Pinpoint the cell where the given text exists, returning its (x, y) midpoint coordinate. 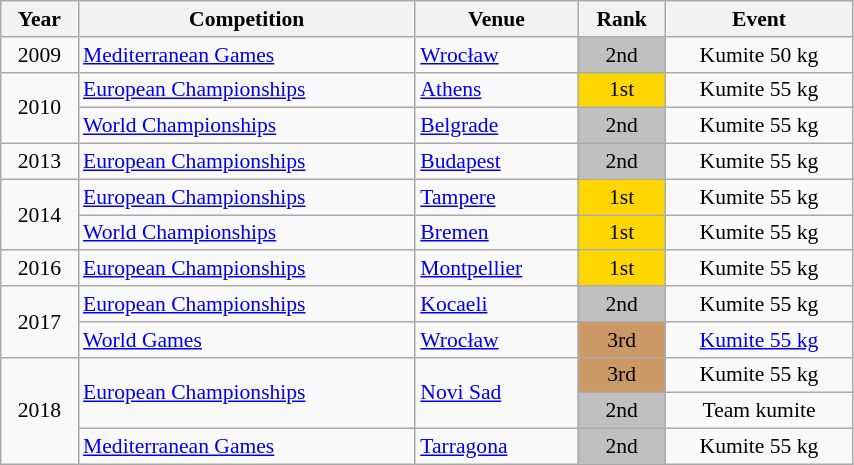
Kocaeli (496, 304)
Budapest (496, 162)
2014 (40, 214)
Montpellier (496, 269)
Novi Sad (496, 392)
2016 (40, 269)
2010 (40, 108)
Tarragona (496, 447)
Kumite 50 kg (760, 55)
Rank (622, 19)
2018 (40, 410)
Belgrade (496, 126)
Athens (496, 90)
Tampere (496, 197)
2013 (40, 162)
2017 (40, 322)
Year (40, 19)
2009 (40, 55)
World Games (246, 340)
Competition (246, 19)
Team kumite (760, 411)
Venue (496, 19)
Event (760, 19)
Bremen (496, 233)
